Extract the (X, Y) coordinate from the center of the cell holding the provided text.  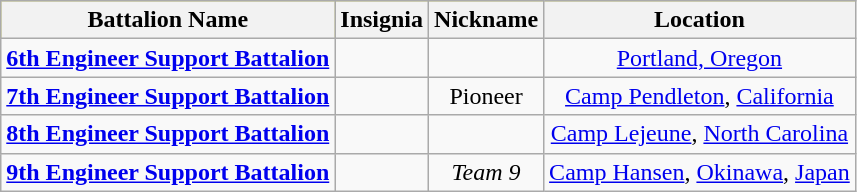
Team 9 (486, 172)
Pioneer (486, 96)
Battalion Name (168, 20)
Camp Lejeune, North Carolina (700, 134)
9th Engineer Support Battalion (168, 172)
6th Engineer Support Battalion (168, 58)
8th Engineer Support Battalion (168, 134)
Nickname (486, 20)
Camp Hansen, Okinawa, Japan (700, 172)
Insignia (382, 20)
7th Engineer Support Battalion (168, 96)
Camp Pendleton, California (700, 96)
Portland, Oregon (700, 58)
Location (700, 20)
